Output the [x, y] coordinate of the center of the cell containing the given text.  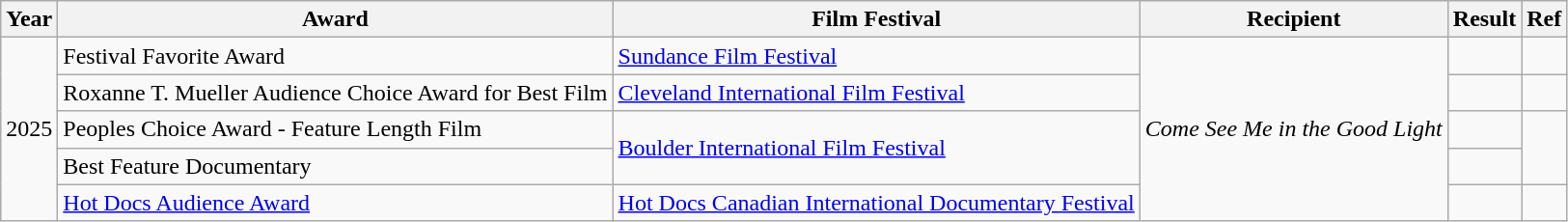
Cleveland International Film Festival [876, 93]
Year [29, 19]
Festival Favorite Award [336, 56]
Ref [1544, 19]
Peoples Choice Award - Feature Length Film [336, 129]
Boulder International Film Festival [876, 148]
Hot Docs Canadian International Documentary Festival [876, 203]
Best Feature Documentary [336, 166]
Award [336, 19]
Recipient [1293, 19]
Come See Me in the Good Light [1293, 129]
Result [1484, 19]
Roxanne T. Mueller Audience Choice Award for Best Film [336, 93]
Hot Docs Audience Award [336, 203]
Film Festival [876, 19]
2025 [29, 129]
Sundance Film Festival [876, 56]
